Return (x, y) of the center of cell containing provided text 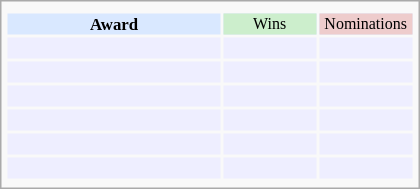
Award (114, 24)
Wins (270, 24)
Nominations (366, 24)
